Locate the cell with the specified text and output its [x, y] center coordinate. 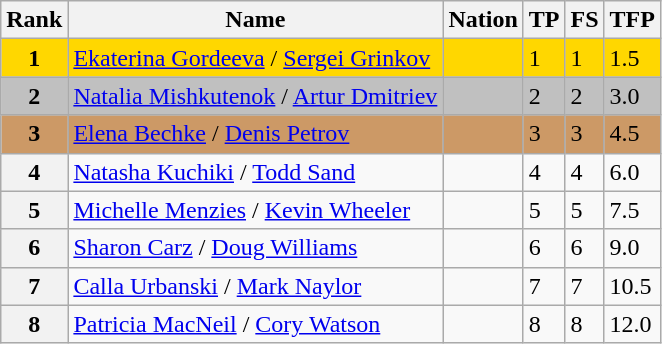
Elena Bechke / Denis Petrov [256, 134]
6.0 [632, 172]
Natasha Kuchiki / Todd Sand [256, 172]
9.0 [632, 248]
12.0 [632, 324]
Calla Urbanski / Mark Naylor [256, 286]
Nation [483, 20]
TFP [632, 20]
10.5 [632, 286]
Michelle Menzies / Kevin Wheeler [256, 210]
Sharon Carz / Doug Williams [256, 248]
FS [584, 20]
Rank [34, 20]
1.5 [632, 58]
7.5 [632, 210]
TP [544, 20]
Natalia Mishkutenok / Artur Dmitriev [256, 96]
Name [256, 20]
4.5 [632, 134]
Ekaterina Gordeeva / Sergei Grinkov [256, 58]
Patricia MacNeil / Cory Watson [256, 324]
3.0 [632, 96]
